Output the (X, Y) coordinate of the center of the cell containing the given text.  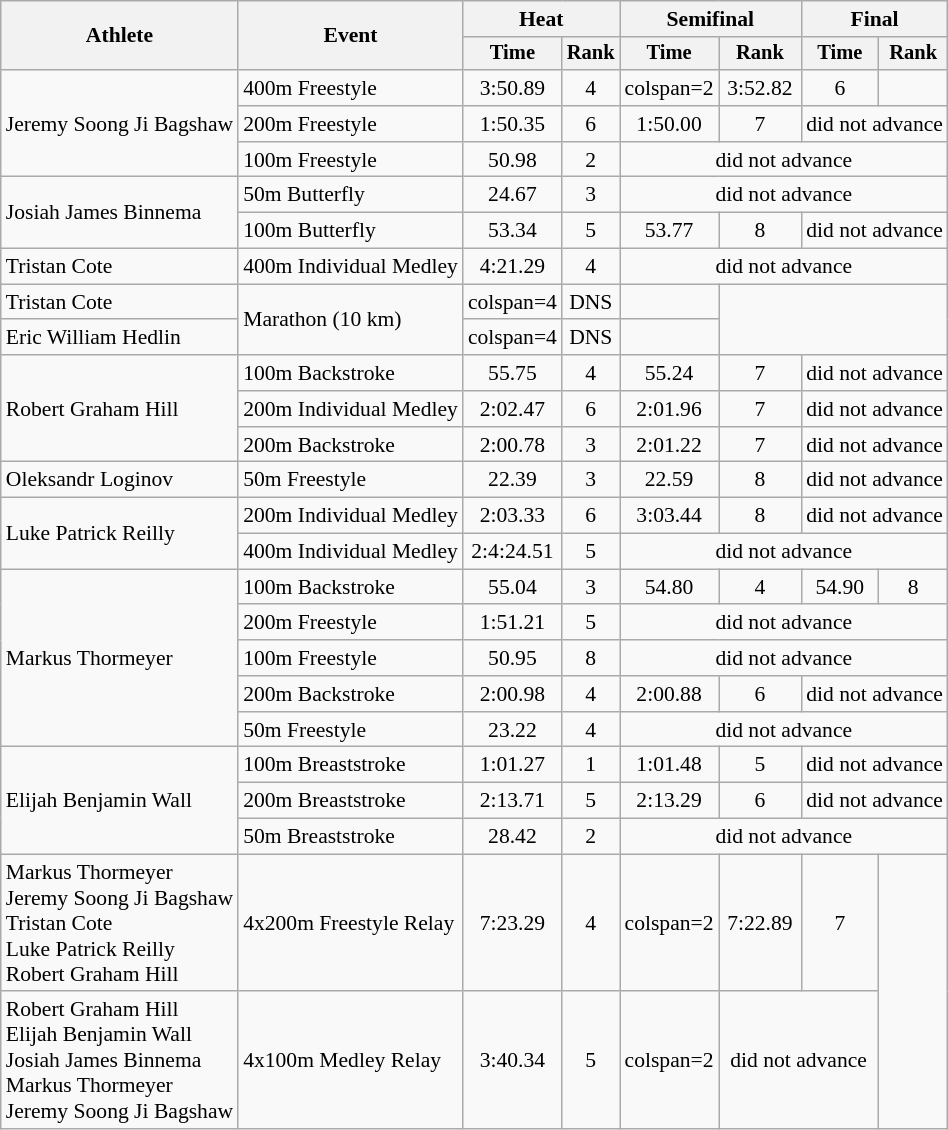
55.75 (512, 373)
28.42 (512, 837)
3:03.44 (670, 516)
2:01.22 (670, 445)
2:00.78 (512, 445)
1:50.00 (670, 124)
Semifinal (711, 19)
1:50.35 (512, 124)
Oleksandr Loginov (120, 480)
400m Freestyle (350, 88)
Jeremy Soong Ji Bagshaw (120, 124)
24.67 (512, 195)
1:01.48 (670, 765)
1 (591, 765)
54.80 (670, 587)
Markus Thormeyer (120, 658)
54.90 (840, 587)
Event (350, 36)
2:00.98 (512, 694)
2:13.71 (512, 801)
Heat (542, 19)
100m Breaststroke (350, 765)
55.24 (670, 373)
22.59 (670, 480)
2:01.96 (670, 409)
55.04 (512, 587)
Josiah James Binnema (120, 212)
2:4:24.51 (512, 552)
Elijah Benjamin Wall (120, 800)
53.34 (512, 231)
1:01.27 (512, 765)
Robert Graham HillElijah Benjamin WallJosiah James BinnemaMarkus ThormeyerJeremy Soong Ji Bagshaw (120, 1061)
23.22 (512, 730)
2:03.33 (512, 516)
4x200m Freestyle Relay (350, 923)
Markus ThormeyerJeremy Soong Ji BagshawTristan CoteLuke Patrick ReillyRobert Graham Hill (120, 923)
4x100m Medley Relay (350, 1061)
7:23.29 (512, 923)
Robert Graham Hill (120, 408)
Luke Patrick Reilly (120, 534)
Final (874, 19)
Athlete (120, 36)
7:22.89 (760, 923)
4:21.29 (512, 267)
200m Breaststroke (350, 801)
50.95 (512, 658)
Eric William Hedlin (120, 338)
22.39 (512, 480)
53.77 (670, 231)
100m Butterfly (350, 231)
50.98 (512, 160)
3:52.82 (760, 88)
2:13.29 (670, 801)
3:40.34 (512, 1061)
1:51.21 (512, 623)
50m Breaststroke (350, 837)
50m Butterfly (350, 195)
Marathon (10 km) (350, 320)
2:02.47 (512, 409)
3:50.89 (512, 88)
2:00.88 (670, 694)
